Output the (x, y) coordinate of the center of the cell containing the given text.  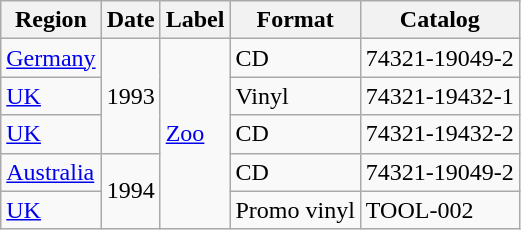
Format (295, 20)
Catalog (440, 20)
Australia (51, 172)
1994 (130, 191)
Zoo (195, 134)
74321-19432-2 (440, 134)
TOOL-002 (440, 210)
Label (195, 20)
1993 (130, 96)
Promo vinyl (295, 210)
Date (130, 20)
Germany (51, 58)
Vinyl (295, 96)
Region (51, 20)
74321-19432-1 (440, 96)
